Output the [X, Y] coordinate of the center of the cell containing the given text.  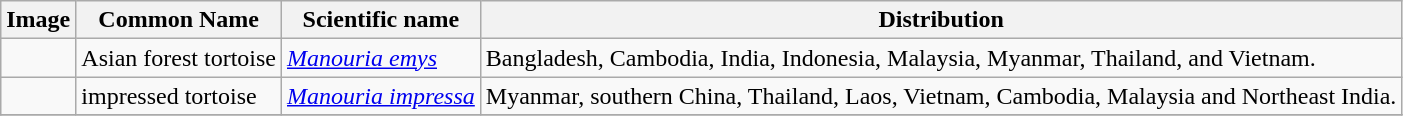
Bangladesh, Cambodia, India, Indonesia, Malaysia, Myanmar, Thailand, and Vietnam. [941, 58]
Myanmar, southern China, Thailand, Laos, Vietnam, Cambodia, Malaysia and Northeast India. [941, 96]
Manouria impressa [380, 96]
Distribution [941, 20]
impressed tortoise [179, 96]
Scientific name [380, 20]
Image [38, 20]
Common Name [179, 20]
Manouria emys [380, 58]
Asian forest tortoise [179, 58]
